Output the (x, y) coordinate of the center of the cell containing the given text.  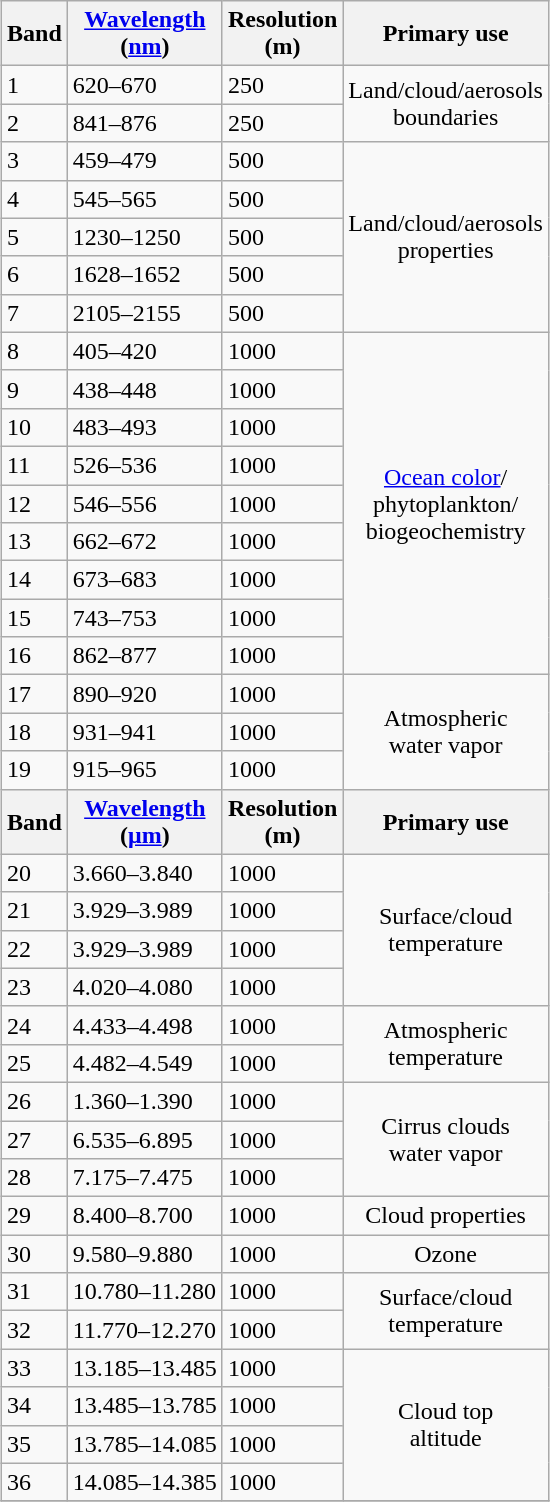
662–672 (144, 542)
33 (35, 1368)
8.400–8.700 (144, 1216)
545–565 (144, 199)
2105–2155 (144, 313)
Ozone (446, 1254)
35 (35, 1444)
17 (35, 694)
Land/cloud/aerosolsproperties (446, 237)
915–965 (144, 770)
21 (35, 911)
Cloud properties (446, 1216)
4.433–4.498 (144, 1025)
14 (35, 580)
Atmosphericwater vapor (446, 732)
24 (35, 1025)
Land/cloud/aerosolsboundaries (446, 104)
1230–1250 (144, 237)
11.770–12.270 (144, 1330)
9.580–9.880 (144, 1254)
25 (35, 1063)
27 (35, 1139)
7.175–7.475 (144, 1178)
Cirrus cloudswater vapor (446, 1139)
890–920 (144, 694)
4.020–4.080 (144, 987)
5 (35, 237)
1 (35, 85)
10 (35, 427)
1628–1652 (144, 275)
743–753 (144, 618)
673–683 (144, 580)
12 (35, 503)
438–448 (144, 389)
Cloud topaltitude (446, 1425)
31 (35, 1292)
29 (35, 1216)
13.185–13.485 (144, 1368)
459–479 (144, 161)
6.535–6.895 (144, 1139)
546–556 (144, 503)
13.785–14.085 (144, 1444)
22 (35, 949)
4.482–4.549 (144, 1063)
862–877 (144, 656)
931–941 (144, 732)
13.485–13.785 (144, 1406)
23 (35, 987)
620–670 (144, 85)
526–536 (144, 465)
2 (35, 123)
Atmospherictemperature (446, 1044)
10.780–11.280 (144, 1292)
11 (35, 465)
3.660–3.840 (144, 873)
13 (35, 542)
18 (35, 732)
Wavelength(μm) (144, 822)
405–420 (144, 351)
26 (35, 1101)
34 (35, 1406)
28 (35, 1178)
4 (35, 199)
6 (35, 275)
16 (35, 656)
8 (35, 351)
483–493 (144, 427)
15 (35, 618)
19 (35, 770)
841–876 (144, 123)
36 (35, 1482)
30 (35, 1254)
7 (35, 313)
3 (35, 161)
20 (35, 873)
Wavelength(nm) (144, 34)
Ocean color/phytoplankton/biogeochemistry (446, 504)
1.360–1.390 (144, 1101)
9 (35, 389)
14.085–14.385 (144, 1482)
32 (35, 1330)
